Capture the cell that displays the provided text and extract its (X, Y) central coordinate. 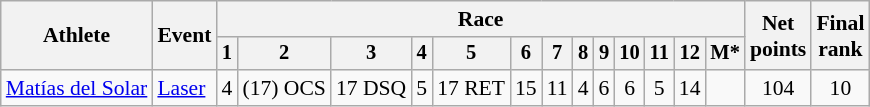
17 RET (471, 88)
Race (480, 19)
(17) OCS (284, 88)
Netpoints (778, 36)
Matías del Solar (77, 88)
3 (371, 54)
Laser (184, 88)
104 (778, 88)
Finalrank (840, 36)
1 (226, 54)
Event (184, 36)
9 (604, 54)
8 (584, 54)
2 (284, 54)
14 (690, 88)
17 DSQ (371, 88)
15 (526, 88)
12 (690, 54)
7 (558, 54)
Athlete (77, 36)
M* (724, 54)
